Provide the [x, y] coordinate of the cell's center where the given text is located.  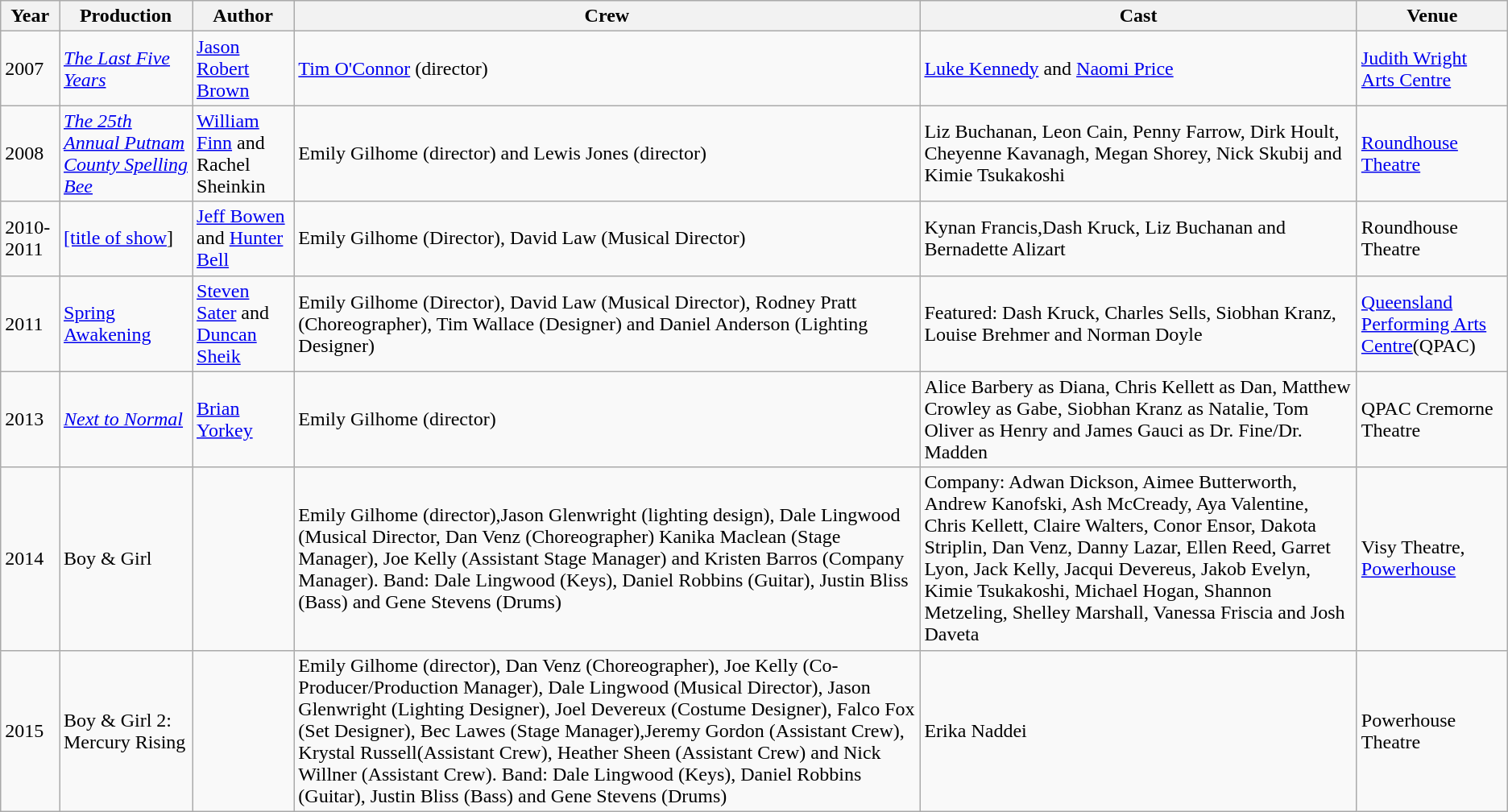
2007 [31, 68]
2011 [31, 324]
Queensland Performing Arts Centre(QPAC) [1432, 324]
Boy & Girl 2: Mercury Rising [126, 731]
2014 [31, 559]
Jeff Bowen and Hunter Bell [243, 238]
2015 [31, 731]
Boy & Girl [126, 559]
2010-2011 [31, 238]
Brian Yorkey [243, 419]
Cast [1138, 16]
William Finn and Rachel Sheinkin [243, 153]
Emily Gilhome (director) [607, 419]
Visy Theatre, Powerhouse [1432, 559]
Featured: Dash Kruck, Charles Sells, Siobhan Kranz, Louise Brehmer and Norman Doyle [1138, 324]
Production [126, 16]
The 25th Annual Putnam County Spelling Bee [126, 153]
The Last Five Years [126, 68]
[title of show] [126, 238]
Steven Sater and Duncan Sheik [243, 324]
Next to Normal [126, 419]
Spring Awakening [126, 324]
Emily Gilhome (director) and Lewis Jones (director) [607, 153]
2008 [31, 153]
Judith Wright Arts Centre [1432, 68]
2013 [31, 419]
Luke Kennedy and Naomi Price [1138, 68]
Emily Gilhome (Director), David Law (Musical Director), Rodney Pratt (Choreographer), Tim Wallace (Designer) and Daniel Anderson (Lighting Designer) [607, 324]
QPAC Cremorne Theatre [1432, 419]
Liz Buchanan, Leon Cain, Penny Farrow, Dirk Hoult, Cheyenne Kavanagh, Megan Shorey, Nick Skubij and Kimie Tsukakoshi [1138, 153]
Venue [1432, 16]
Tim O'Connor (director) [607, 68]
Powerhouse Theatre [1432, 731]
Year [31, 16]
Kynan Francis,Dash Kruck, Liz Buchanan and Bernadette Alizart [1138, 238]
Jason Robert Brown [243, 68]
Author [243, 16]
Emily Gilhome (Director), David Law (Musical Director) [607, 238]
Crew [607, 16]
Erika Naddei [1138, 731]
